Search for the cell housing the specified text and yield its (X, Y) center coordinate. 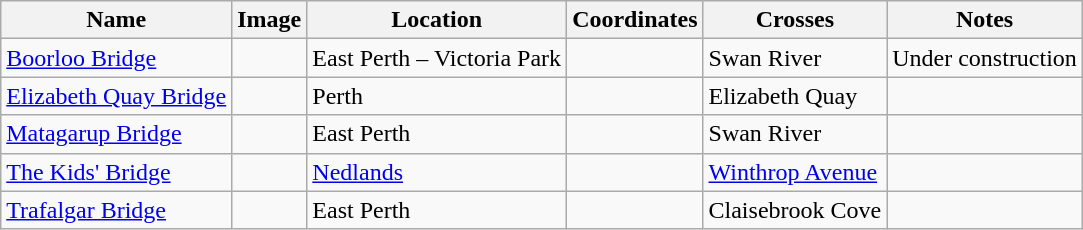
Crosses (795, 20)
Claisebrook Cove (795, 210)
Notes (985, 20)
Winthrop Avenue (795, 172)
Matagarup Bridge (116, 134)
Under construction (985, 58)
Trafalgar Bridge (116, 210)
Perth (437, 96)
Location (437, 20)
Image (270, 20)
Nedlands (437, 172)
Elizabeth Quay (795, 96)
Boorloo Bridge (116, 58)
East Perth – Victoria Park (437, 58)
The Kids' Bridge (116, 172)
Elizabeth Quay Bridge (116, 96)
Coordinates (635, 20)
Name (116, 20)
